For the text-containing cell, return its midpoint in (X, Y) coordinate format. 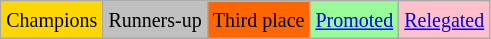
Third place (258, 20)
Runners-up (155, 20)
Relegated (444, 20)
Champions (52, 20)
Promoted (354, 20)
